From the cell containing the given text, extract its center point as [X, Y] coordinate. 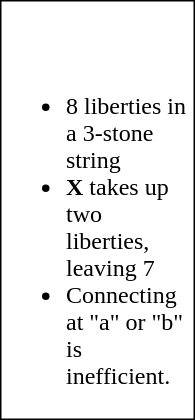
8 liberties in a 3-stone stringX takes up two liberties, leaving 7Connecting at "a" or "b" is inefficient. [97, 228]
